Return the (X, Y) coordinate for the center point of the cell that contains the specified text.  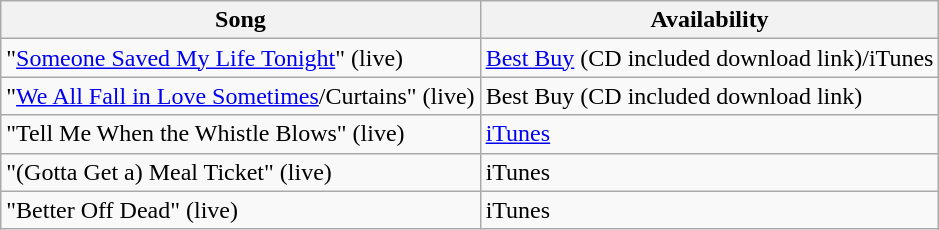
"Someone Saved My Life Tonight" (live) (240, 58)
"(Gotta Get a) Meal Ticket" (live) (240, 172)
Best Buy (CD included download link) (710, 96)
Song (240, 20)
"Tell Me When the Whistle Blows" (live) (240, 134)
Best Buy (CD included download link)/iTunes (710, 58)
"We All Fall in Love Sometimes/Curtains" (live) (240, 96)
"Better Off Dead" (live) (240, 210)
Availability (710, 20)
